Return the [X, Y] coordinate for the center point of the cell that contains the specified text.  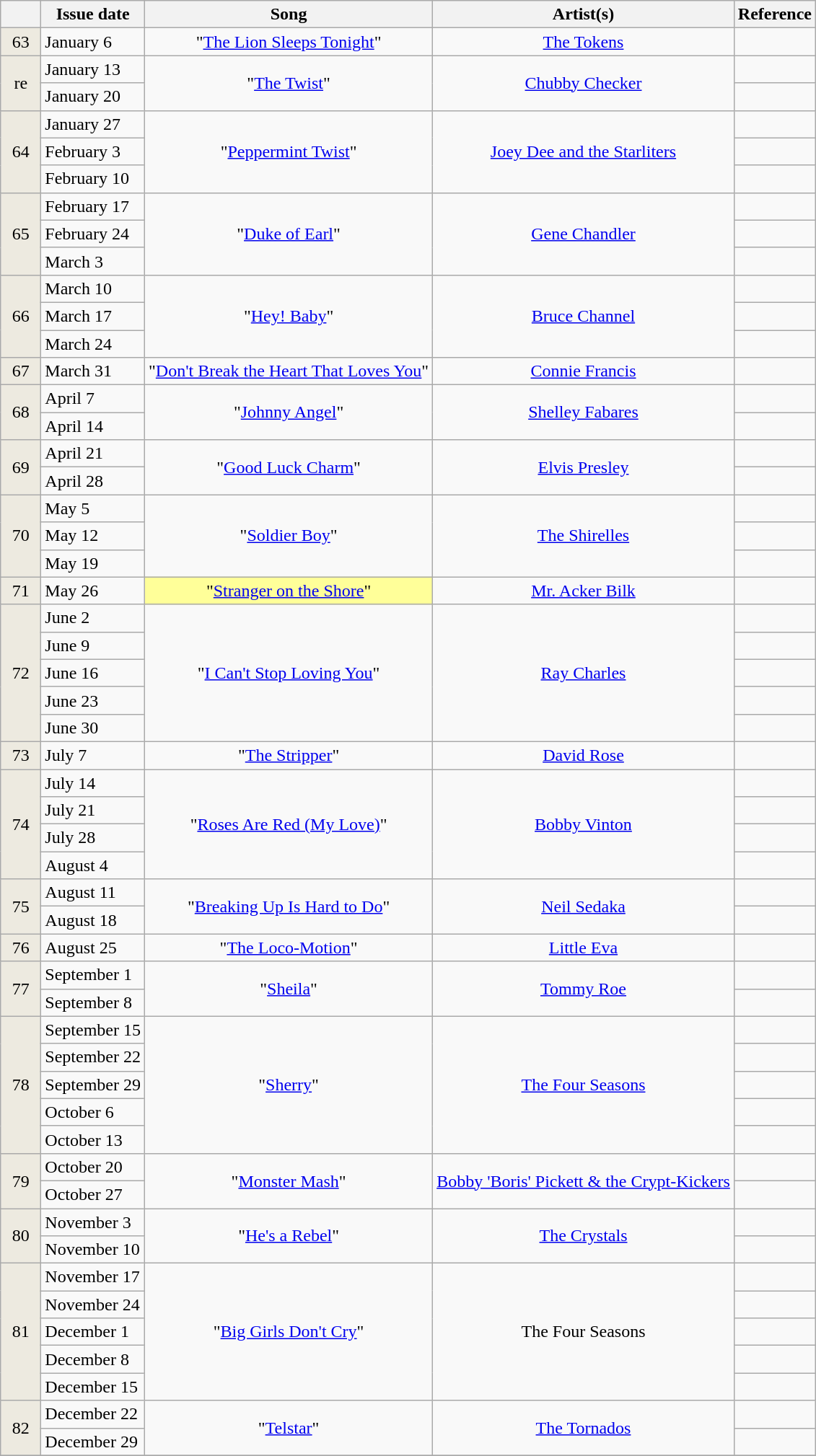
March 10 [93, 288]
Elvis Presley [584, 467]
September 29 [93, 1085]
January 20 [93, 97]
March 24 [93, 344]
November 24 [93, 1305]
77 [21, 989]
65 [21, 234]
"The Loco-Motion" [289, 948]
"Stranger on the Shore" [289, 591]
"Hey! Baby" [289, 316]
David Rose [584, 755]
December 22 [93, 1414]
71 [21, 591]
September 15 [93, 1030]
"Sheila" [289, 989]
68 [21, 412]
66 [21, 316]
"Don't Break the Heart That Loves You" [289, 371]
April 14 [93, 426]
The Crystals [584, 1236]
January 6 [93, 42]
75 [21, 906]
January 13 [93, 69]
74 [21, 824]
"The Stripper" [289, 755]
64 [21, 151]
"Peppermint Twist" [289, 151]
October 13 [93, 1139]
February 24 [93, 234]
76 [21, 948]
"Monster Mash" [289, 1181]
Neil Sedaka [584, 906]
August 18 [93, 920]
Connie Francis [584, 371]
Song [289, 14]
Issue date [93, 14]
"Good Luck Charm" [289, 467]
"Breaking Up Is Hard to Do" [289, 906]
August 4 [93, 865]
July 28 [93, 838]
re [21, 83]
October 6 [93, 1112]
October 27 [93, 1194]
Artist(s) [584, 14]
June 16 [93, 673]
Bobby 'Boris' Pickett & the Crypt-Kickers [584, 1181]
Joey Dee and the Starliters [584, 151]
February 10 [93, 179]
Mr. Acker Bilk [584, 591]
72 [21, 673]
October 20 [93, 1167]
May 19 [93, 563]
September 22 [93, 1057]
"Telstar" [289, 1428]
November 10 [93, 1250]
February 3 [93, 151]
"He's a Rebel" [289, 1236]
June 23 [93, 700]
"Big Girls Don't Cry" [289, 1332]
Ray Charles [584, 673]
78 [21, 1085]
May 12 [93, 536]
80 [21, 1236]
December 15 [93, 1387]
June 9 [93, 645]
82 [21, 1428]
July 7 [93, 755]
"Sherry" [289, 1085]
Shelley Fabares [584, 412]
"Soldier Boy" [289, 536]
December 8 [93, 1359]
70 [21, 536]
November 3 [93, 1222]
67 [21, 371]
April 7 [93, 399]
March 17 [93, 316]
December 29 [93, 1442]
August 25 [93, 948]
July 21 [93, 811]
69 [21, 467]
May 26 [93, 591]
79 [21, 1181]
Gene Chandler [584, 234]
June 30 [93, 728]
September 1 [93, 975]
63 [21, 42]
The Tokens [584, 42]
73 [21, 755]
"The Lion Sleeps Tonight" [289, 42]
Bruce Channel [584, 316]
Reference [775, 14]
Little Eva [584, 948]
"I Can't Stop Loving You" [289, 673]
July 14 [93, 782]
"Roses Are Red (My Love)" [289, 824]
January 27 [93, 124]
Tommy Roe [584, 989]
The Shirelles [584, 536]
December 1 [93, 1332]
Chubby Checker [584, 83]
81 [21, 1332]
April 21 [93, 454]
"The Twist" [289, 83]
The Tornados [584, 1428]
March 31 [93, 371]
November 17 [93, 1277]
March 3 [93, 261]
"Duke of Earl" [289, 234]
September 8 [93, 1002]
May 5 [93, 508]
August 11 [93, 893]
April 28 [93, 481]
June 2 [93, 618]
February 17 [93, 206]
"Johnny Angel" [289, 412]
Bobby Vinton [584, 824]
